Scan for the cell matching the given text and deliver its [X, Y] coordinate at center. 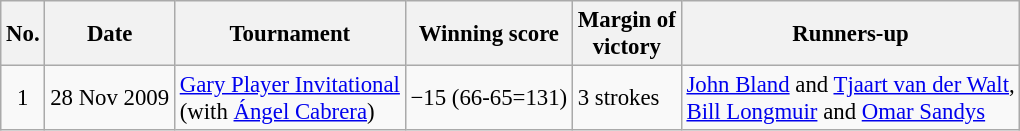
Date [110, 34]
No. [23, 34]
3 strokes [626, 98]
John Bland and Tjaart van der Walt, Bill Longmuir and Omar Sandys [850, 98]
Tournament [290, 34]
28 Nov 2009 [110, 98]
−15 (66-65=131) [488, 98]
Winning score [488, 34]
Runners-up [850, 34]
1 [23, 98]
Margin ofvictory [626, 34]
Gary Player Invitational(with Ángel Cabrera) [290, 98]
